From the cell containing the given text, extract its center point as [x, y] coordinate. 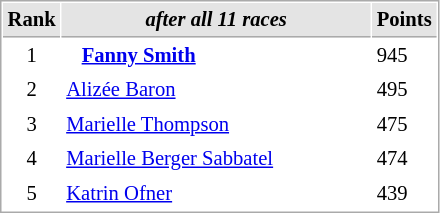
3 [32, 124]
Marielle Thompson [216, 124]
Katrin Ofner [216, 194]
475 [404, 124]
495 [404, 90]
439 [404, 194]
5 [32, 194]
474 [404, 158]
after all 11 races [216, 20]
Points [404, 20]
1 [32, 56]
Fanny Smith [216, 56]
4 [32, 158]
Alizée Baron [216, 90]
Rank [32, 20]
945 [404, 56]
Marielle Berger Sabbatel [216, 158]
2 [32, 90]
